Return [x, y] of the center of cell containing provided text 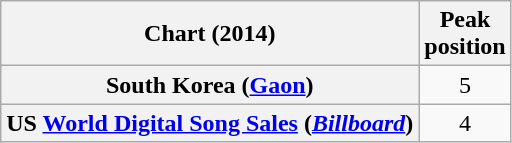
Chart (2014) [210, 34]
Peakposition [465, 34]
US World Digital Song Sales (Billboard) [210, 123]
4 [465, 123]
South Korea (Gaon) [210, 85]
5 [465, 85]
